Determine the [x, y] coordinate at the center of the cell enclosing the given text.  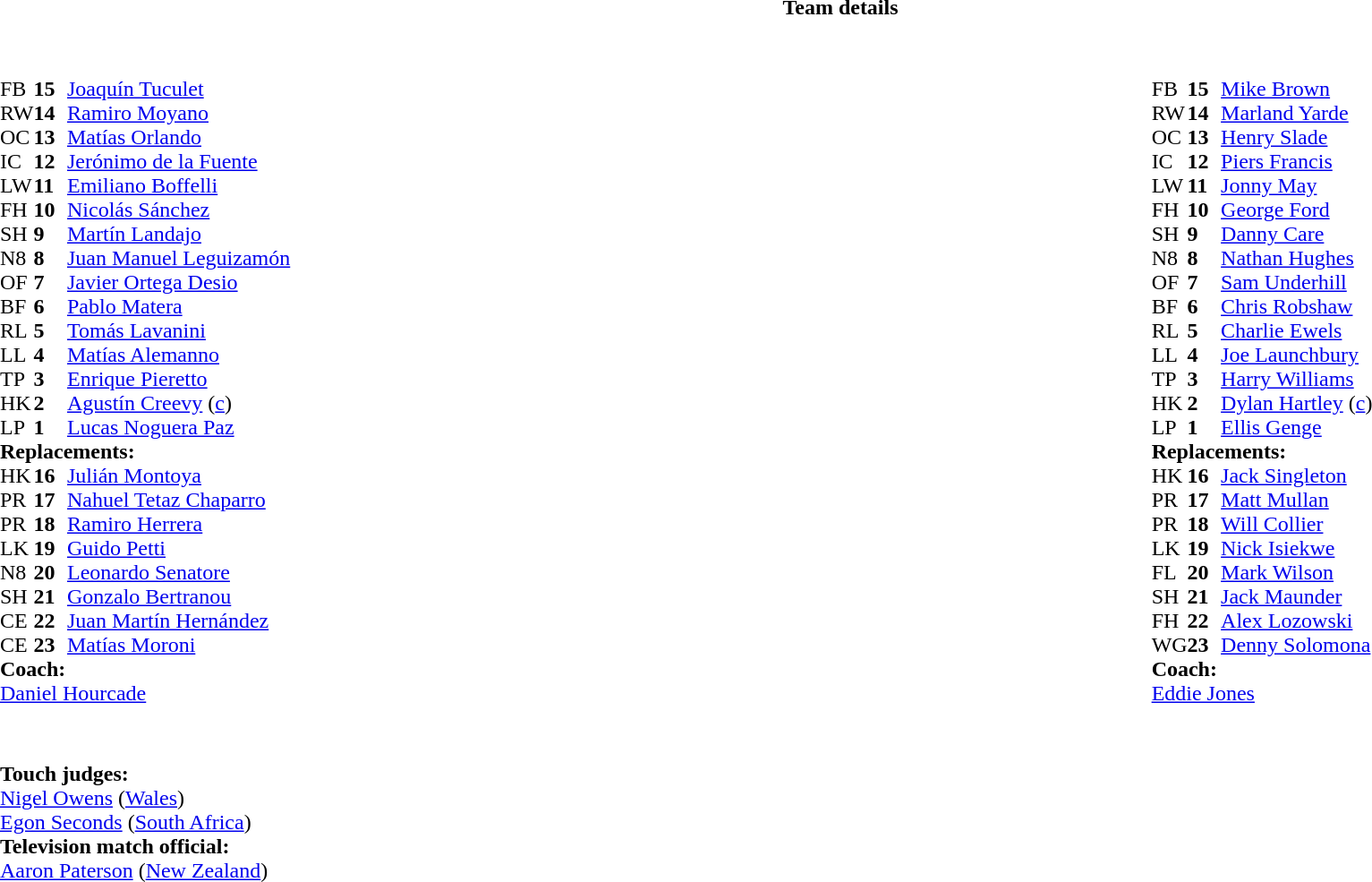
Jonny May [1296, 186]
Nathan Hughes [1296, 258]
Sam Underhill [1296, 283]
Joe Launchbury [1296, 355]
Joaquín Tuculet [179, 90]
Harry Williams [1296, 380]
Nicolás Sánchez [179, 210]
Ellis Genge [1296, 428]
Enrique Pieretto [179, 380]
Charlie Ewels [1296, 331]
Martín Landajo [179, 235]
Denny Solomona [1296, 645]
Lucas Noguera Paz [179, 428]
Piers Francis [1296, 161]
Javier Ortega Desio [179, 283]
Tomás Lavanini [179, 331]
Ramiro Moyano [179, 113]
FL [1170, 573]
Emiliano Boffelli [179, 186]
Alex Lozowski [1296, 621]
Matías Orlando [179, 138]
Jack Singleton [1296, 476]
Jack Maunder [1296, 596]
Ramiro Herrera [179, 525]
Mike Brown [1296, 90]
Coach: [145, 670]
Matías Moroni [179, 645]
Replacements: [145, 451]
WG [1170, 645]
Agustín Creevy (c) [179, 403]
Leonardo Senatore [179, 573]
Juan Martín Hernández [179, 621]
Matt Mullan [1296, 500]
Gonzalo Bertranou [179, 596]
Juan Manuel Leguizamón [179, 258]
Henry Slade [1296, 138]
Daniel Hourcade [145, 693]
Nick Isiekwe [1296, 548]
Danny Care [1296, 235]
Dylan Hartley (c) [1296, 403]
Jerónimo de la Fuente [179, 161]
Pablo Matera [179, 306]
Nahuel Tetaz Chaparro [179, 500]
Julián Montoya [179, 476]
Mark Wilson [1296, 573]
Will Collier [1296, 525]
Matías Alemanno [179, 355]
Chris Robshaw [1296, 306]
Marland Yarde [1296, 113]
George Ford [1296, 210]
Guido Petti [179, 548]
